Output the [X, Y] coordinate of the center of the cell containing the given text.  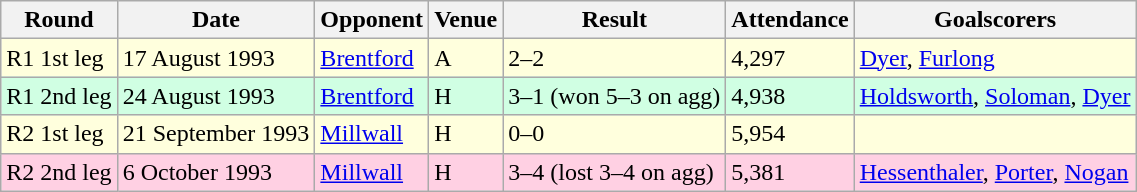
Result [614, 20]
24 August 1993 [216, 96]
R2 1st leg [59, 134]
3–1 (won 5–3 on agg) [614, 96]
0–0 [614, 134]
Dyer, Furlong [995, 58]
Venue [466, 20]
Date [216, 20]
5,381 [790, 172]
Round [59, 20]
21 September 1993 [216, 134]
4,938 [790, 96]
5,954 [790, 134]
Goalscorers [995, 20]
6 October 1993 [216, 172]
Hessenthaler, Porter, Nogan [995, 172]
R1 2nd leg [59, 96]
2–2 [614, 58]
Attendance [790, 20]
4,297 [790, 58]
3–4 (lost 3–4 on agg) [614, 172]
Holdsworth, Soloman, Dyer [995, 96]
A [466, 58]
17 August 1993 [216, 58]
R1 1st leg [59, 58]
R2 2nd leg [59, 172]
Opponent [372, 20]
